Detect which cell encompasses the target text, then output its [X, Y] center coordinate. 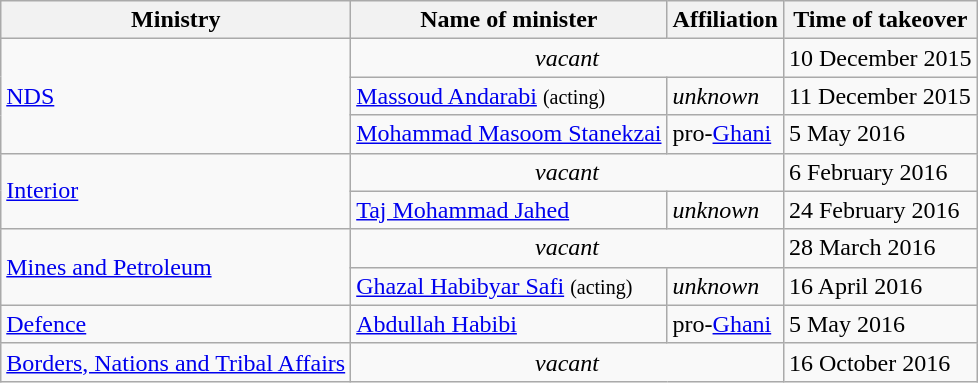
Borders, Nations and Tribal Affairs [176, 362]
28 March 2016 [880, 248]
Time of takeover [880, 20]
NDS [176, 96]
Abdullah Habibi [509, 324]
24 February 2016 [880, 210]
16 October 2016 [880, 362]
Ghazal Habibyar Safi (acting) [509, 286]
10 December 2015 [880, 58]
Mohammad Masoom Stanekzai [509, 134]
Massoud Andarabi (acting) [509, 96]
11 December 2015 [880, 96]
Affiliation [725, 20]
Interior [176, 191]
Ministry [176, 20]
Mines and Petroleum [176, 267]
6 February 2016 [880, 172]
16 April 2016 [880, 286]
Name of minister [509, 20]
Taj Mohammad Jahed [509, 210]
Defence [176, 324]
